Output the [X, Y] coordinate of the center of the cell containing the given text.  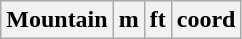
Mountain [57, 20]
m [128, 20]
ft [158, 20]
coord [206, 20]
